Return the (x, y) coordinate for the center point of the cell that contains the specified text.  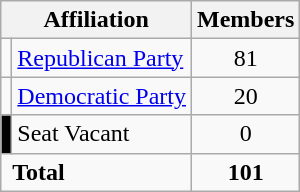
0 (245, 134)
Seat Vacant (102, 134)
Affiliation (96, 20)
Total (96, 172)
81 (245, 58)
Democratic Party (102, 96)
101 (245, 172)
20 (245, 96)
Republican Party (102, 58)
Members (245, 20)
